Search for the cell housing the specified text and yield its [x, y] center coordinate. 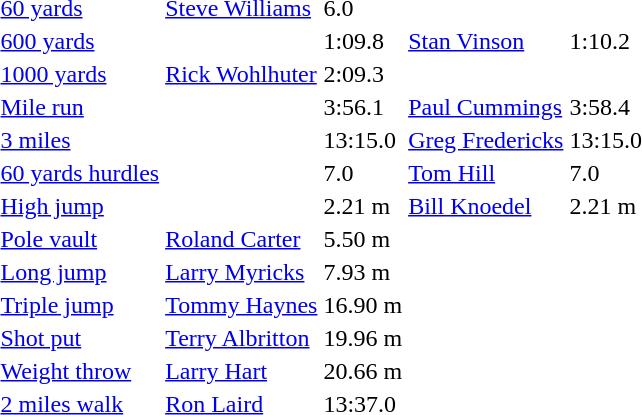
Terry Albritton [242, 338]
5.50 m [363, 239]
Greg Fredericks [486, 140]
Stan Vinson [486, 41]
2.21 m [363, 206]
20.66 m [363, 371]
19.96 m [363, 338]
Paul Cummings [486, 107]
Roland Carter [242, 239]
Larry Myricks [242, 272]
Larry Hart [242, 371]
2:09.3 [363, 74]
16.90 m [363, 305]
1:09.8 [363, 41]
7.93 m [363, 272]
Tommy Haynes [242, 305]
13:15.0 [363, 140]
7.0 [363, 173]
Tom Hill [486, 173]
Bill Knoedel [486, 206]
3:56.1 [363, 107]
Rick Wohlhuter [242, 74]
